Provide the (X, Y) coordinate of the cell's center where the given text is located.  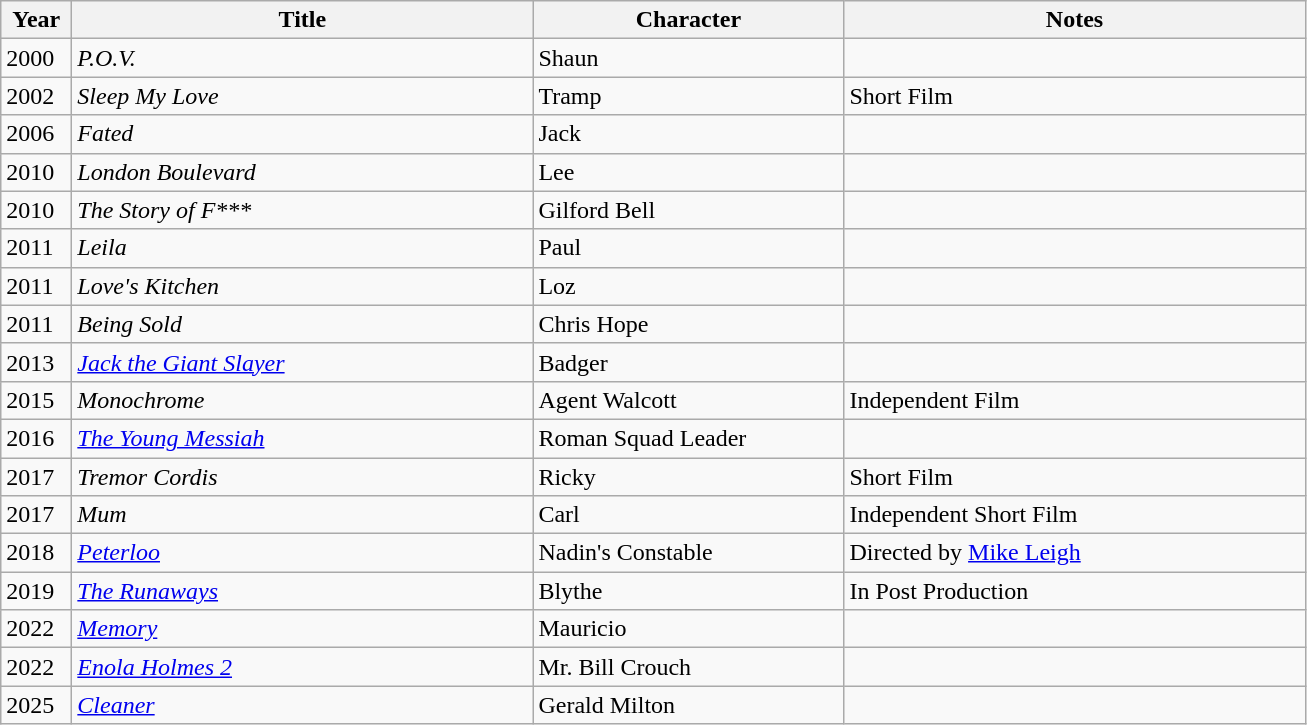
Gerald Milton (688, 705)
Monochrome (302, 400)
Tramp (688, 96)
2019 (36, 591)
Shaun (688, 58)
The Story of F*** (302, 210)
2016 (36, 438)
Mr. Bill Crouch (688, 667)
Being Sold (302, 324)
Loz (688, 286)
Independent Short Film (1074, 515)
Memory (302, 629)
Title (302, 20)
2000 (36, 58)
The Runaways (302, 591)
Notes (1074, 20)
Nadin's Constable (688, 553)
Enola Holmes 2 (302, 667)
Paul (688, 248)
Tremor Cordis (302, 477)
Leila (302, 248)
The Young Messiah (302, 438)
Sleep My Love (302, 96)
Cleaner (302, 705)
2013 (36, 362)
Chris Hope (688, 324)
Peterloo (302, 553)
Fated (302, 134)
2015 (36, 400)
2018 (36, 553)
2025 (36, 705)
Mauricio (688, 629)
2006 (36, 134)
Agent Walcott (688, 400)
Character (688, 20)
Blythe (688, 591)
Year (36, 20)
Independent Film (1074, 400)
Mum (302, 515)
P.O.V. (302, 58)
Badger (688, 362)
Love's Kitchen (302, 286)
Jack (688, 134)
Jack the Giant Slayer (302, 362)
Ricky (688, 477)
London Boulevard (302, 172)
Lee (688, 172)
Roman Squad Leader (688, 438)
In Post Production (1074, 591)
Gilford Bell (688, 210)
2002 (36, 96)
Carl (688, 515)
Directed by Mike Leigh (1074, 553)
